Locate the cell with the specified text and output its [x, y] center coordinate. 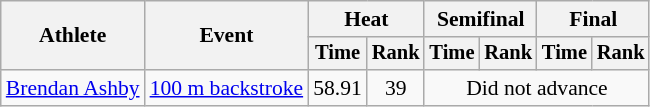
Did not advance [536, 88]
Event [227, 36]
100 m backstroke [227, 88]
Final [593, 19]
58.91 [338, 88]
Semifinal [480, 19]
Brendan Ashby [73, 88]
39 [396, 88]
Athlete [73, 36]
Heat [366, 19]
